Search for the cell housing the specified text and yield its [X, Y] center coordinate. 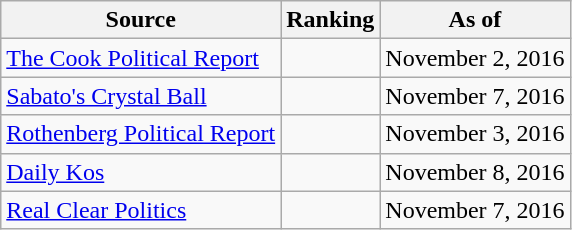
Daily Kos [141, 172]
Rothenberg Political Report [141, 134]
As of [475, 20]
November 3, 2016 [475, 134]
Real Clear Politics [141, 210]
Source [141, 20]
Ranking [330, 20]
Sabato's Crystal Ball [141, 96]
November 2, 2016 [475, 58]
The Cook Political Report [141, 58]
November 8, 2016 [475, 172]
